From the cell containing the given text, extract its center point as (x, y) coordinate. 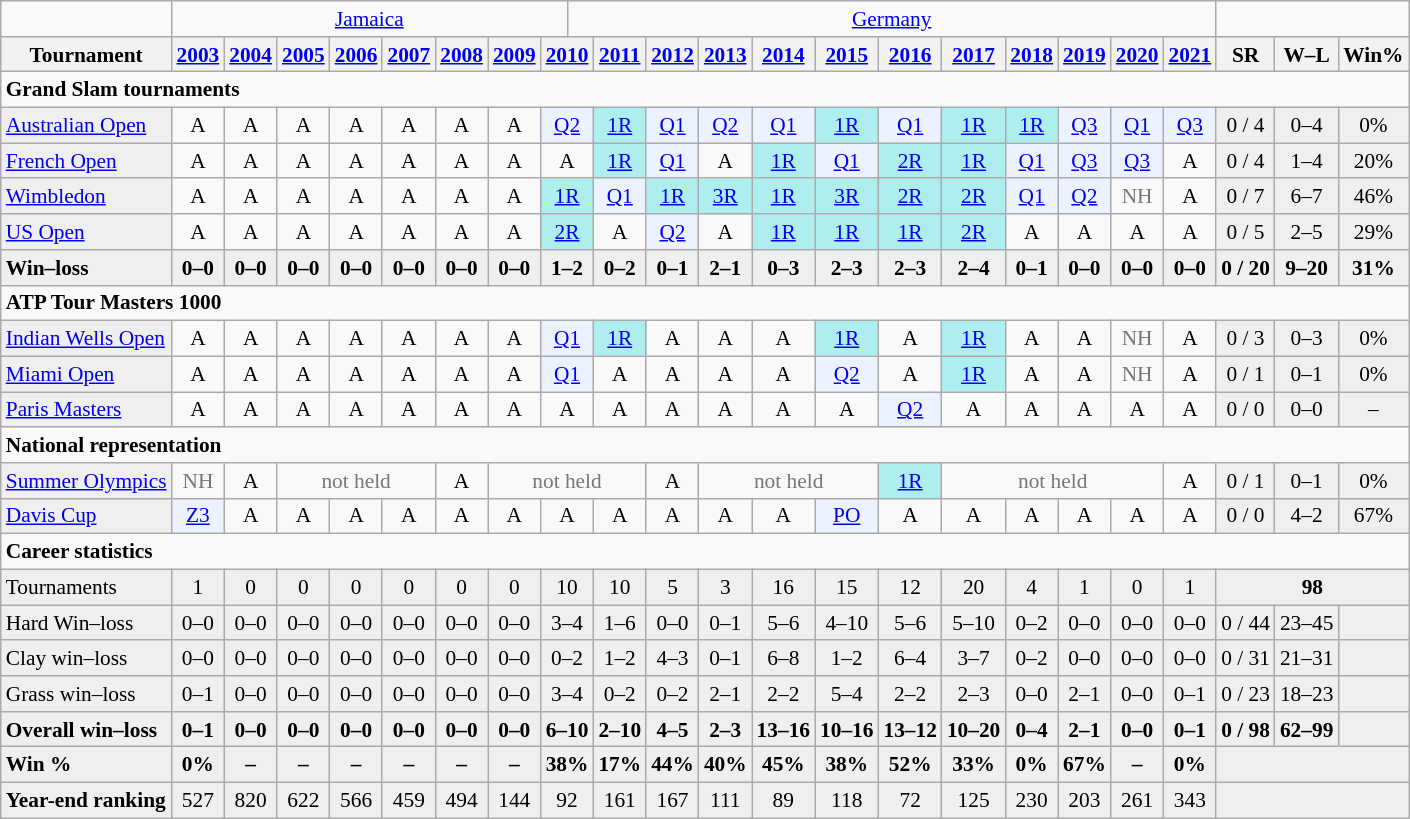
4–5 (672, 730)
Win% (1373, 55)
Jamaica (370, 19)
20 (974, 587)
4–10 (846, 623)
2004 (250, 55)
2009 (514, 55)
SR (1246, 55)
US Open (86, 232)
0 / 7 (1246, 197)
2003 (198, 55)
343 (1190, 801)
118 (846, 801)
6–7 (1306, 197)
2012 (672, 55)
13–16 (784, 730)
203 (1084, 801)
820 (250, 801)
2020 (1138, 55)
13–12 (910, 730)
5–10 (974, 623)
21–31 (1306, 659)
2018 (1032, 55)
261 (1138, 801)
4 (1032, 587)
2016 (910, 55)
Grass win–loss (86, 694)
44% (672, 765)
2015 (846, 55)
1–6 (620, 623)
Miami Open (86, 374)
5 (672, 587)
40% (726, 765)
16 (784, 587)
230 (1032, 801)
18–23 (1306, 694)
W–L (1306, 55)
10–16 (846, 730)
Indian Wells Open (86, 339)
2011 (620, 55)
3 (726, 587)
2010 (568, 55)
45% (784, 765)
29% (1373, 232)
Grand Slam tournaments (705, 90)
10–20 (974, 730)
0 / 5 (1246, 232)
144 (514, 801)
2–10 (620, 730)
0 / 44 (1246, 623)
9–20 (1306, 268)
Overall win–loss (86, 730)
Year-end ranking (86, 801)
89 (784, 801)
2–5 (1306, 232)
15 (846, 587)
3–7 (974, 659)
0 / 3 (1246, 339)
2006 (356, 55)
Z3 (198, 516)
62–99 (1306, 730)
0 / 23 (1246, 694)
459 (408, 801)
2005 (304, 55)
17% (620, 765)
Wimbledon (86, 197)
PO (846, 516)
2008 (462, 55)
0 / 20 (1246, 268)
French Open (86, 161)
2019 (1084, 55)
Win–loss (86, 268)
1–4 (1306, 161)
Summer Olympics (86, 481)
0 / 31 (1246, 659)
72 (910, 801)
23–45 (1306, 623)
161 (620, 801)
Hard Win–loss (86, 623)
167 (672, 801)
5–4 (846, 694)
0 / 98 (1246, 730)
33% (974, 765)
6–4 (910, 659)
ATP Tour Masters 1000 (705, 303)
Tournaments (86, 587)
566 (356, 801)
494 (462, 801)
622 (304, 801)
Tournament (86, 55)
4–3 (672, 659)
2–4 (974, 268)
98 (1312, 587)
125 (974, 801)
Paris Masters (86, 410)
2017 (974, 55)
National representation (705, 445)
52% (910, 765)
Win % (86, 765)
2007 (408, 55)
6–10 (568, 730)
Davis Cup (86, 516)
Career statistics (705, 552)
6–8 (784, 659)
111 (726, 801)
92 (568, 801)
Australian Open (86, 126)
Germany (892, 19)
20% (1373, 161)
2014 (784, 55)
46% (1373, 197)
2013 (726, 55)
12 (910, 587)
Clay win–loss (86, 659)
4–2 (1306, 516)
2021 (1190, 55)
527 (198, 801)
31% (1373, 268)
